Return the [x, y] coordinate for the center point of the cell that contains the specified text.  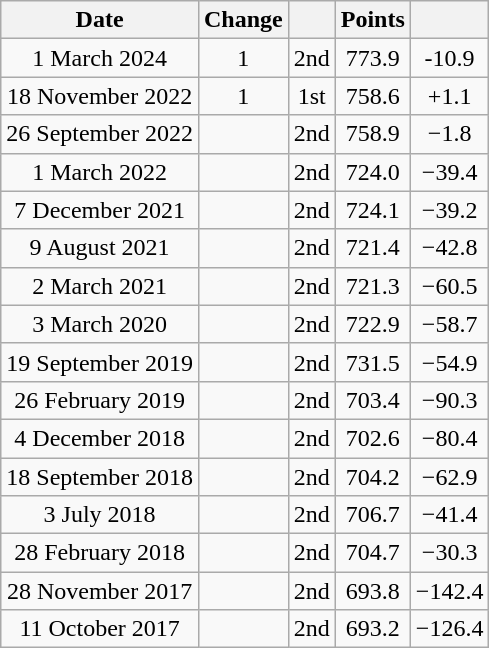
703.4 [372, 400]
Change [243, 20]
1st [312, 96]
−39.2 [450, 210]
9 August 2021 [100, 248]
28 November 2017 [100, 591]
−60.5 [450, 286]
7 December 2021 [100, 210]
721.4 [372, 248]
1 March 2024 [100, 58]
704.7 [372, 553]
18 November 2022 [100, 96]
Date [100, 20]
19 September 2019 [100, 362]
724.0 [372, 172]
1 March 2022 [100, 172]
18 September 2018 [100, 477]
731.5 [372, 362]
−80.4 [450, 438]
693.2 [372, 629]
702.6 [372, 438]
706.7 [372, 515]
758.6 [372, 96]
+1.1 [450, 96]
26 February 2019 [100, 400]
2 March 2021 [100, 286]
721.3 [372, 286]
Points [372, 20]
−1.8 [450, 134]
−30.3 [450, 553]
−90.3 [450, 400]
758.9 [372, 134]
−41.4 [450, 515]
3 July 2018 [100, 515]
−126.4 [450, 629]
−54.9 [450, 362]
−142.4 [450, 591]
−62.9 [450, 477]
28 February 2018 [100, 553]
3 March 2020 [100, 324]
773.9 [372, 58]
26 September 2022 [100, 134]
693.8 [372, 591]
-10.9 [450, 58]
−42.8 [450, 248]
−58.7 [450, 324]
11 October 2017 [100, 629]
704.2 [372, 477]
4 December 2018 [100, 438]
−39.4 [450, 172]
724.1 [372, 210]
722.9 [372, 324]
